Identify which cell holds the provided text, then report its (x, y) central coordinate. 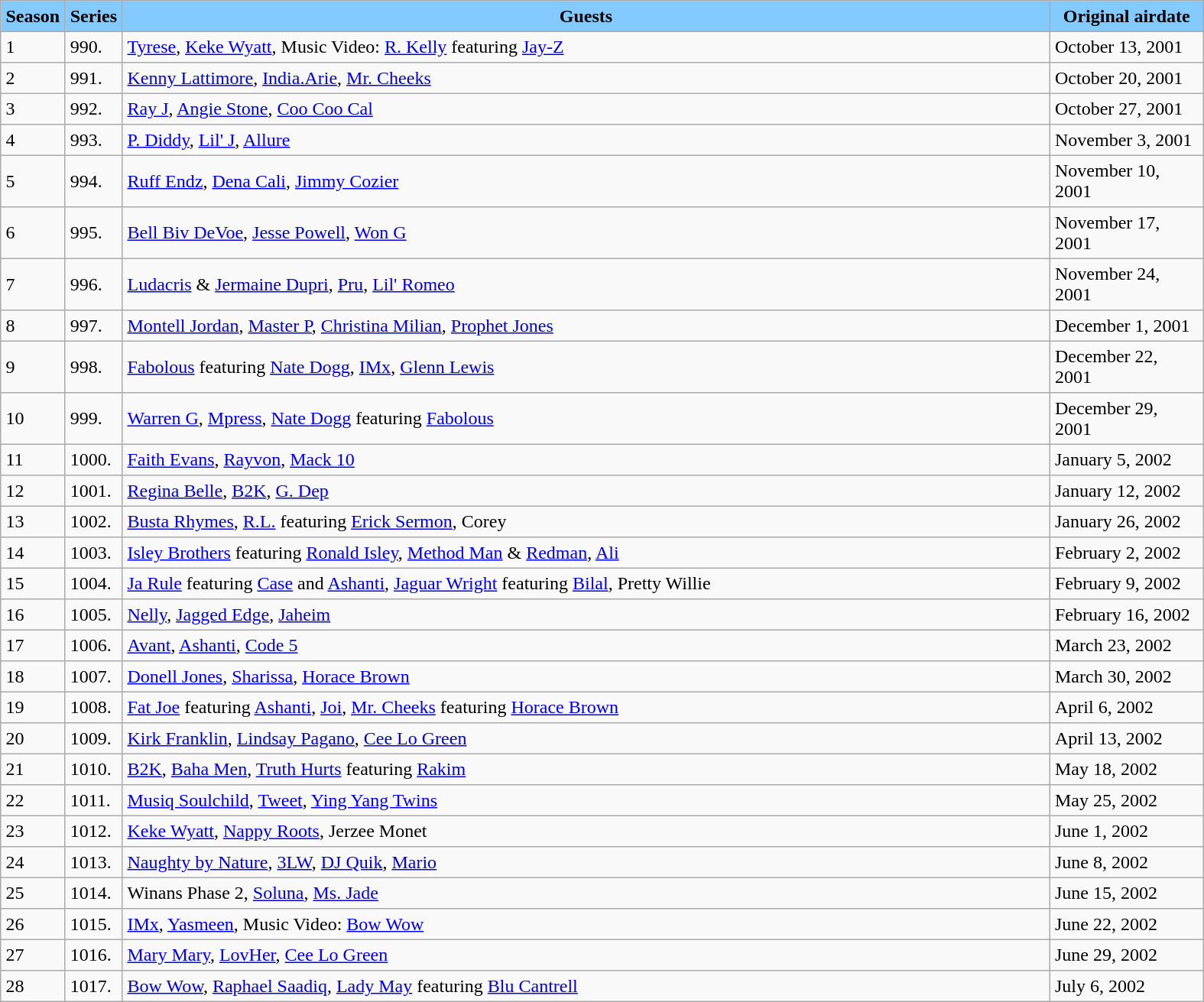
March 23, 2002 (1127, 645)
Nelly, Jagged Edge, Jaheim (586, 614)
January 12, 2002 (1127, 491)
Tyrese, Keke Wyatt, Music Video: R. Kelly featuring Jay-Z (586, 47)
June 15, 2002 (1127, 893)
Musiq Soulchild, Tweet, Ying Yang Twins (586, 800)
996. (93, 284)
June 8, 2002 (1127, 862)
28 (33, 986)
July 6, 2002 (1127, 986)
Bow Wow, Raphael Saadiq, Lady May featuring Blu Cantrell (586, 986)
June 22, 2002 (1127, 924)
1003. (93, 553)
16 (33, 614)
April 13, 2002 (1127, 738)
December 22, 2001 (1127, 367)
1009. (93, 738)
Isley Brothers featuring Ronald Isley, Method Man & Redman, Ali (586, 553)
1012. (93, 831)
997. (93, 326)
9 (33, 367)
994. (93, 181)
Ruff Endz, Dena Cali, Jimmy Cozier (586, 181)
November 24, 2001 (1127, 284)
Fat Joe featuring Ashanti, Joi, Mr. Cheeks featuring Horace Brown (586, 707)
June 1, 2002 (1127, 831)
Series (93, 16)
December 29, 2001 (1127, 419)
November 17, 2001 (1127, 233)
1001. (93, 491)
20 (33, 738)
1017. (93, 986)
1016. (93, 955)
1000. (93, 459)
Naughty by Nature, 3LW, DJ Quik, Mario (586, 862)
Ray J, Angie Stone, Coo Coo Cal (586, 109)
10 (33, 419)
November 10, 2001 (1127, 181)
26 (33, 924)
Warren G, Mpress, Nate Dogg featuring Fabolous (586, 419)
October 13, 2001 (1127, 47)
February 16, 2002 (1127, 614)
1007. (93, 676)
Avant, Ashanti, Code 5 (586, 645)
14 (33, 553)
992. (93, 109)
May 25, 2002 (1127, 800)
13 (33, 521)
1008. (93, 707)
3 (33, 109)
1 (33, 47)
1013. (93, 862)
12 (33, 491)
B2K, Baha Men, Truth Hurts featuring Rakim (586, 769)
1011. (93, 800)
990. (93, 47)
February 2, 2002 (1127, 553)
Montell Jordan, Master P, Christina Milian, Prophet Jones (586, 326)
Regina Belle, B2K, G. Dep (586, 491)
15 (33, 583)
7 (33, 284)
February 9, 2002 (1127, 583)
April 6, 2002 (1127, 707)
Donell Jones, Sharissa, Horace Brown (586, 676)
Kenny Lattimore, India.Arie, Mr. Cheeks (586, 78)
22 (33, 800)
Guests (586, 16)
Fabolous featuring Nate Dogg, IMx, Glenn Lewis (586, 367)
1015. (93, 924)
Kirk Franklin, Lindsay Pagano, Cee Lo Green (586, 738)
June 29, 2002 (1127, 955)
Winans Phase 2, Soluna, Ms. Jade (586, 893)
P. Diddy, Lil' J, Allure (586, 140)
6 (33, 233)
21 (33, 769)
18 (33, 676)
Keke Wyatt, Nappy Roots, Jerzee Monet (586, 831)
Season (33, 16)
8 (33, 326)
4 (33, 140)
2 (33, 78)
Mary Mary, LovHer, Cee Lo Green (586, 955)
11 (33, 459)
IMx, Yasmeen, Music Video: Bow Wow (586, 924)
1004. (93, 583)
1014. (93, 893)
23 (33, 831)
1002. (93, 521)
1010. (93, 769)
November 3, 2001 (1127, 140)
May 18, 2002 (1127, 769)
998. (93, 367)
1005. (93, 614)
1006. (93, 645)
25 (33, 893)
October 27, 2001 (1127, 109)
March 30, 2002 (1127, 676)
993. (93, 140)
995. (93, 233)
24 (33, 862)
Faith Evans, Rayvon, Mack 10 (586, 459)
27 (33, 955)
19 (33, 707)
Busta Rhymes, R.L. featuring Erick Sermon, Corey (586, 521)
Ja Rule featuring Case and Ashanti, Jaguar Wright featuring Bilal, Pretty Willie (586, 583)
January 26, 2002 (1127, 521)
999. (93, 419)
Ludacris & Jermaine Dupri, Pru, Lil' Romeo (586, 284)
December 1, 2001 (1127, 326)
October 20, 2001 (1127, 78)
Original airdate (1127, 16)
Bell Biv DeVoe, Jesse Powell, Won G (586, 233)
5 (33, 181)
January 5, 2002 (1127, 459)
991. (93, 78)
17 (33, 645)
